From the cell containing the given text, extract its center point as (X, Y) coordinate. 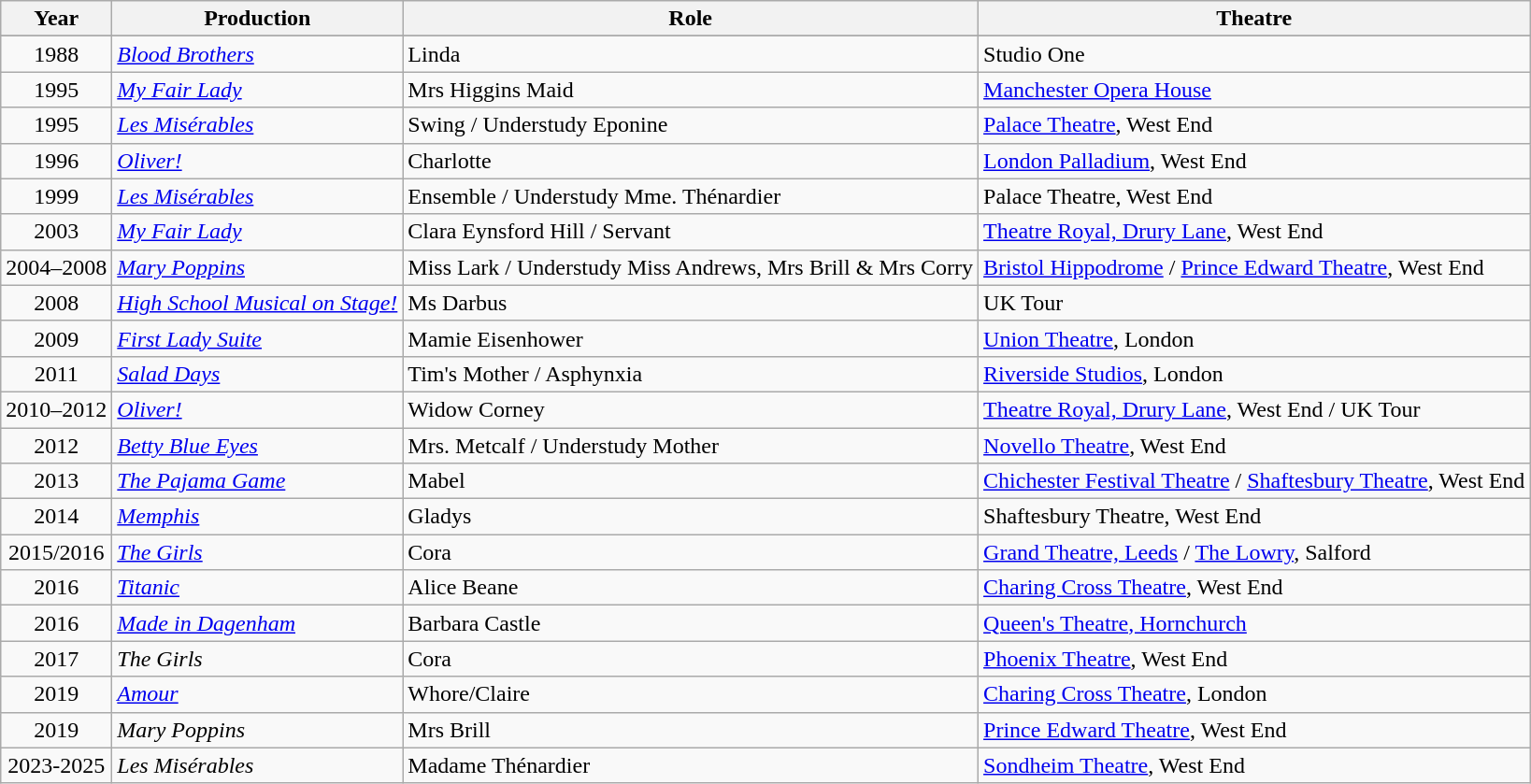
Phoenix Theatre, West End (1254, 659)
2011 (56, 374)
2012 (56, 446)
Queen's Theatre, Hornchurch (1254, 623)
Production (258, 19)
Grand Theatre, Leeds / The Lowry, Salford (1254, 552)
Ensemble / Understudy Mme. Thénardier (691, 196)
Mrs Higgins Maid (691, 90)
Charing Cross Theatre, West End (1254, 588)
Year (56, 19)
Linda (691, 54)
The Pajama Game (258, 481)
Role (691, 19)
2008 (56, 303)
Sondheim Theatre, West End (1254, 765)
Miss Lark / Understudy Miss Andrews, Mrs Brill & Mrs Corry (691, 267)
2013 (56, 481)
Ms Darbus (691, 303)
Theatre Royal, Drury Lane, West End (1254, 232)
Barbara Castle (691, 623)
2023-2025 (56, 765)
Clara Eynsford Hill / Servant (691, 232)
Bristol Hippodrome / Prince Edward Theatre, West End (1254, 267)
1988 (56, 54)
2004–2008 (56, 267)
Mabel (691, 481)
Chichester Festival Theatre / Shaftesbury Theatre, West End (1254, 481)
2009 (56, 338)
Made in Dagenham (258, 623)
2017 (56, 659)
Studio One (1254, 54)
Madame Thénardier (691, 765)
Mrs Brill (691, 730)
Blood Brothers (258, 54)
Whore/Claire (691, 694)
2015/2016 (56, 552)
Widow Corney (691, 409)
Amour (258, 694)
Tim's Mother / Asphynxia (691, 374)
Prince Edward Theatre, West End (1254, 730)
Novello Theatre, West End (1254, 446)
1996 (56, 161)
Shaftesbury Theatre, West End (1254, 517)
Betty Blue Eyes (258, 446)
High School Musical on Stage! (258, 303)
Manchester Opera House (1254, 90)
2014 (56, 517)
UK Tour (1254, 303)
Mamie Eisenhower (691, 338)
2003 (56, 232)
Charlotte (691, 161)
Swing / Understudy Eponine (691, 125)
Mrs. Metcalf / Understudy Mother (691, 446)
London Palladium, West End (1254, 161)
Salad Days (258, 374)
Gladys (691, 517)
Theatre Royal, Drury Lane, West End / UK Tour (1254, 409)
2010–2012 (56, 409)
Titanic (258, 588)
Charing Cross Theatre, London (1254, 694)
Riverside Studios, London (1254, 374)
Union Theatre, London (1254, 338)
1999 (56, 196)
Theatre (1254, 19)
Memphis (258, 517)
First Lady Suite (258, 338)
Alice Beane (691, 588)
